Output the [x, y] coordinate of the center of the cell containing the given text.  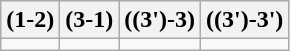
(1-2) [30, 20]
((3')-3) [160, 20]
(3-1) [90, 20]
((3')-3') [245, 20]
